For the text-containing cell, return its midpoint in (X, Y) coordinate format. 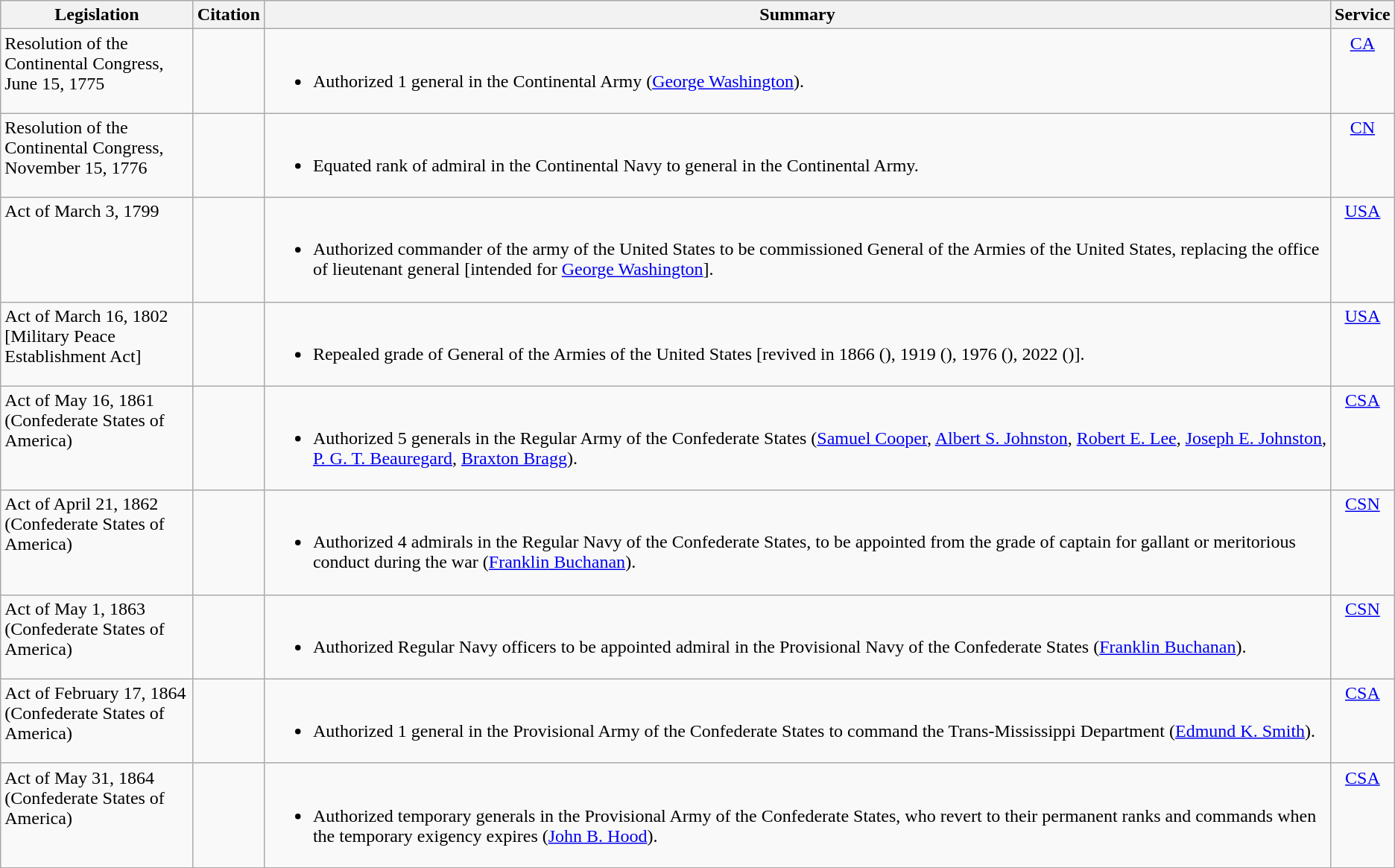
Citation (228, 15)
Legislation (97, 15)
Resolution of the Continental Congress, June 15, 1775 (97, 72)
Equated rank of admiral in the Continental Navy to general in the Continental Army. (797, 155)
Authorized 1 general in the Continental Army (George Washington). (797, 72)
Act of April 21, 1862(Confederate States of America) (97, 542)
Act of May 1, 1863(Confederate States of America) (97, 636)
Act of March 3, 1799 (97, 250)
Act of February 17, 1864(Confederate States of America) (97, 721)
Act of May 16, 1861(Confederate States of America) (97, 438)
Authorized Regular Navy officers to be appointed admiral in the Provisional Navy of the Confederate States (Franklin Buchanan). (797, 636)
Resolution of the Continental Congress, November 15, 1776 (97, 155)
Repealed grade of General of the Armies of the United States [revived in 1866 (), 1919 (), 1976 (), 2022 ()]. (797, 344)
CN (1363, 155)
Act of March 16, 1802[Military Peace Establishment Act] (97, 344)
Authorized 1 general in the Provisional Army of the Confederate States to command the Trans-Mississippi Department (Edmund K. Smith). (797, 721)
Service (1363, 15)
Summary (797, 15)
CA (1363, 72)
Act of May 31, 1864(Confederate States of America) (97, 815)
